Search for the cell housing the specified text and yield its [X, Y] center coordinate. 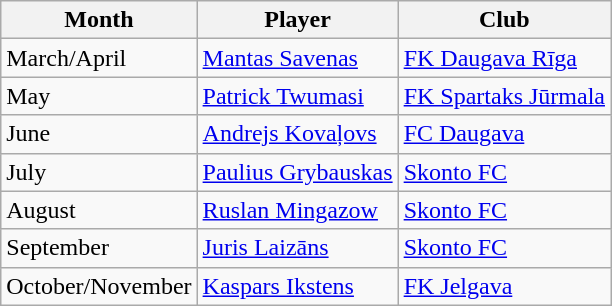
July [99, 172]
Club [504, 20]
March/April [99, 58]
June [99, 134]
FC Daugava [504, 134]
Paulius Grybauskas [298, 172]
Ruslan Mingazow [298, 210]
Month [99, 20]
August [99, 210]
Kaspars Ikstens [298, 286]
May [99, 96]
October/November [99, 286]
FK Jelgava [504, 286]
FK Spartaks Jūrmala [504, 96]
Patrick Twumasi [298, 96]
Mantas Savenas [298, 58]
Juris Laizāns [298, 248]
Andrejs Kovaļovs [298, 134]
September [99, 248]
Player [298, 20]
FK Daugava Rīga [504, 58]
